Return [x, y] of the center of cell containing provided text 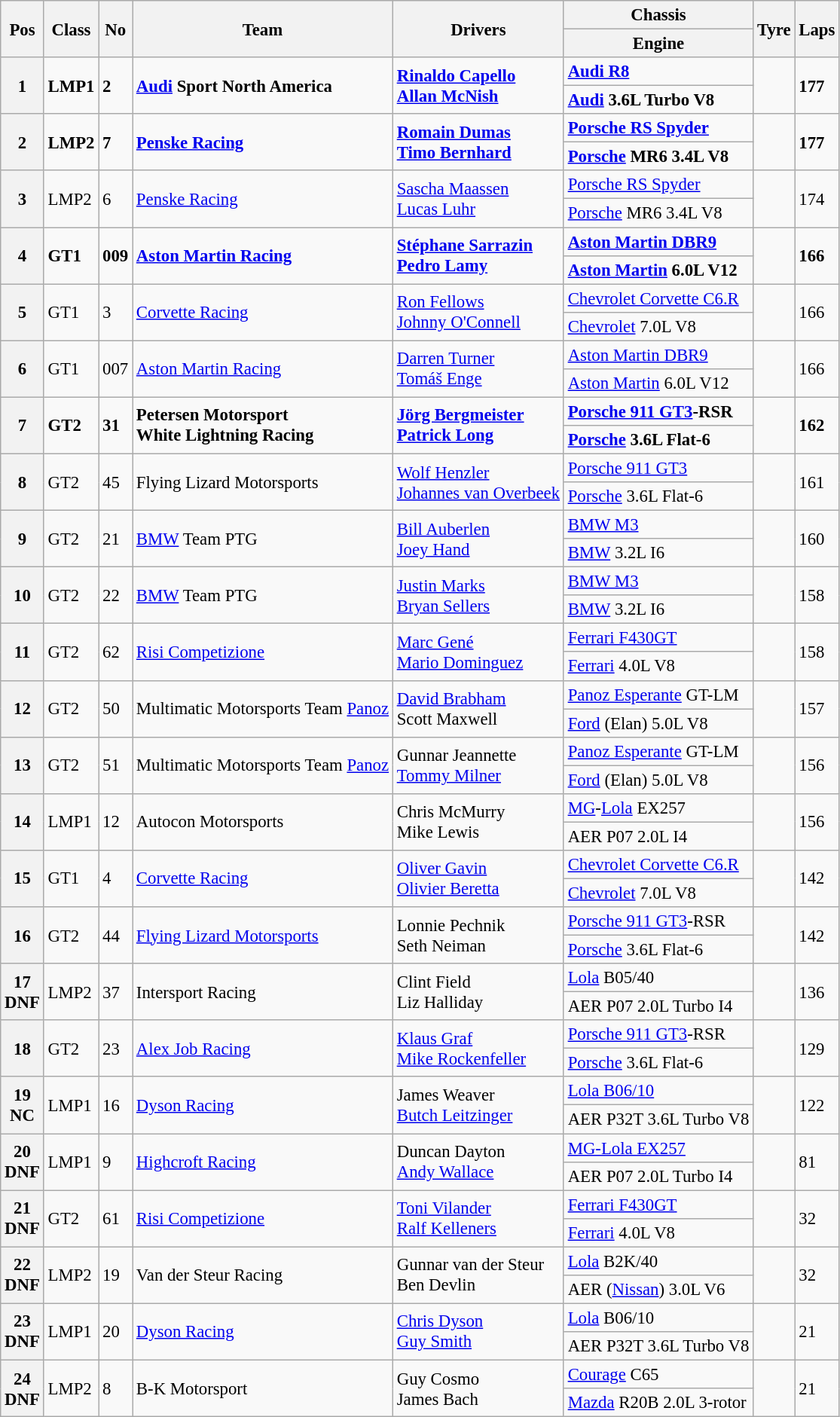
Guy Cosmo James Bach [478, 1388]
Oliver Gavin Olivier Beretta [478, 878]
174 [817, 199]
Porsche 911 GT3 [658, 468]
18 [23, 1049]
AER (Nissan) 3.0L V6 [658, 1290]
Alex Job Racing [263, 1049]
10 [23, 595]
19 [116, 1275]
David Brabham Scott Maxwell [478, 708]
21DNF [23, 1219]
Darren Turner Tomáš Enge [478, 369]
14 [23, 823]
23 [116, 1049]
Audi Sport North America [263, 86]
Courage C65 [658, 1374]
13 [23, 765]
Audi 3.6L Turbo V8 [658, 100]
Rinaldo Capello Allan McNish [478, 86]
20 [116, 1332]
007 [116, 369]
5 [23, 312]
1 [23, 86]
Highcroft Racing [263, 1162]
136 [817, 991]
Klaus Graf Mike Rockenfeller [478, 1049]
62 [116, 652]
Class [71, 29]
162 [817, 425]
160 [817, 539]
B-K Motorsport [263, 1388]
Sascha Maassen Lucas Luhr [478, 199]
Romain Dumas Timo Bernhard [478, 142]
Ron Fellows Johnny O'Connell [478, 312]
Chris Dyson Guy Smith [478, 1332]
Toni Vilander Ralf Kelleners [478, 1219]
Petersen Motorsport White Lightning Racing [263, 425]
24DNF [23, 1388]
Marc Gené Mario Dominguez [478, 652]
15 [23, 878]
Team [263, 29]
Tyre [774, 29]
161 [817, 482]
Drivers [478, 29]
19NC [23, 1106]
81 [817, 1162]
45 [116, 482]
AER P07 2.0L I4 [658, 836]
Intersport Racing [263, 991]
Mazda R20B 2.0L 3-rotor [658, 1403]
Lola B05/40 [658, 978]
17DNF [23, 991]
Van der Steur Racing [263, 1275]
20DNF [23, 1162]
23DNF [23, 1332]
22 [116, 595]
37 [116, 991]
Engine [658, 44]
Laps [817, 29]
Clint Field Liz Halliday [478, 991]
Audi R8 [658, 72]
122 [817, 1106]
Chassis [658, 15]
51 [116, 765]
Wolf Henzler Johannes van Overbeek [478, 482]
44 [116, 936]
009 [116, 256]
11 [23, 652]
Chris McMurry Mike Lewis [478, 823]
Lonnie Pechnik Seth Neiman [478, 936]
157 [817, 708]
61 [116, 1219]
22DNF [23, 1275]
50 [116, 708]
129 [817, 1049]
Stéphane Sarrazin Pedro Lamy [478, 256]
Autocon Motorsports [263, 823]
No [116, 29]
Gunnar Jeannette Tommy Milner [478, 765]
James Weaver Butch Leitzinger [478, 1106]
Bill Auberlen Joey Hand [478, 539]
Jörg Bergmeister Patrick Long [478, 425]
Gunnar van der Steur Ben Devlin [478, 1275]
31 [116, 425]
Pos [23, 29]
Duncan Dayton Andy Wallace [478, 1162]
Lola B2K/40 [658, 1261]
Justin Marks Bryan Sellers [478, 595]
